Find where the given text appears and provide that cell's center as (x, y) coordinate. 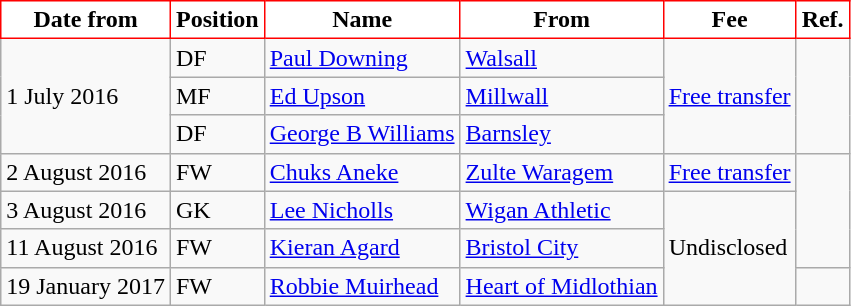
MF (217, 96)
Walsall (562, 58)
Date from (86, 20)
Zulte Waragem (562, 172)
Undisclosed (730, 248)
Robbie Muirhead (362, 286)
Lee Nicholls (362, 210)
From (562, 20)
GK (217, 210)
Ref. (822, 20)
Wigan Athletic (562, 210)
11 August 2016 (86, 248)
Paul Downing (362, 58)
2 August 2016 (86, 172)
Chuks Aneke (362, 172)
Bristol City (562, 248)
19 January 2017 (86, 286)
Barnsley (562, 134)
1 July 2016 (86, 96)
Name (362, 20)
Millwall (562, 96)
Ed Upson (362, 96)
Kieran Agard (362, 248)
Heart of Midlothian (562, 286)
3 August 2016 (86, 210)
Position (217, 20)
George B Williams (362, 134)
Fee (730, 20)
